Determine the [x, y] coordinate at the center of the cell enclosing the given text.  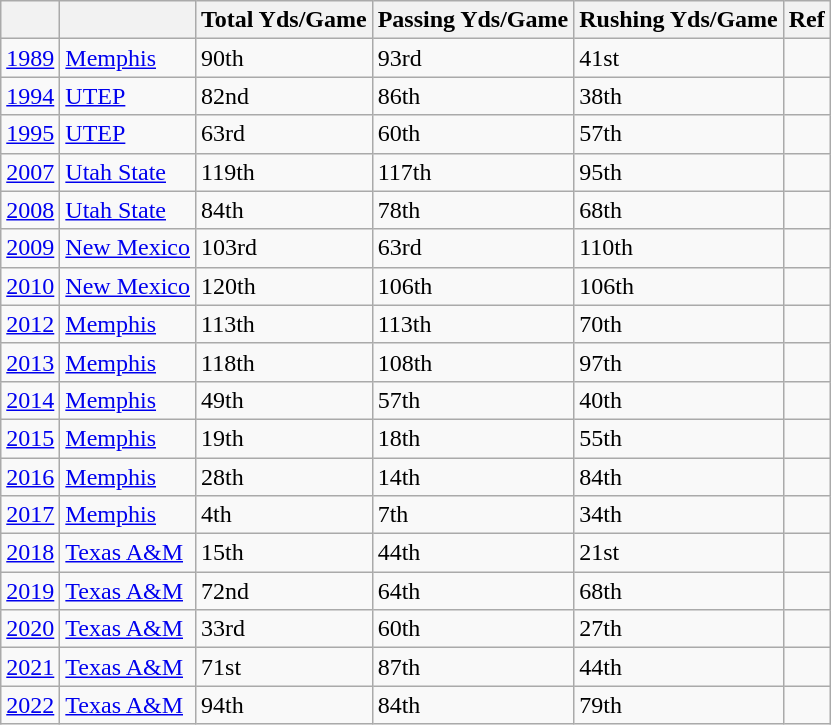
86th [473, 96]
2015 [30, 438]
2012 [30, 324]
2009 [30, 248]
108th [473, 362]
110th [679, 248]
40th [679, 400]
41st [679, 58]
72nd [284, 591]
70th [679, 324]
2016 [30, 477]
28th [284, 477]
21st [679, 553]
15th [284, 553]
2021 [30, 667]
78th [473, 210]
7th [473, 515]
2020 [30, 629]
18th [473, 438]
93rd [473, 58]
2013 [30, 362]
34th [679, 515]
Rushing Yds/Game [679, 20]
95th [679, 172]
14th [473, 477]
90th [284, 58]
2022 [30, 705]
2017 [30, 515]
71st [284, 667]
79th [679, 705]
55th [679, 438]
120th [284, 286]
119th [284, 172]
94th [284, 705]
1994 [30, 96]
38th [679, 96]
2010 [30, 286]
2018 [30, 553]
1989 [30, 58]
4th [284, 515]
103rd [284, 248]
19th [284, 438]
27th [679, 629]
1995 [30, 134]
2014 [30, 400]
2008 [30, 210]
2019 [30, 591]
Total Yds/Game [284, 20]
97th [679, 362]
Passing Yds/Game [473, 20]
49th [284, 400]
117th [473, 172]
33rd [284, 629]
82nd [284, 96]
64th [473, 591]
2007 [30, 172]
118th [284, 362]
Ref [806, 20]
87th [473, 667]
